Scan for the cell matching the given text and deliver its [x, y] coordinate at center. 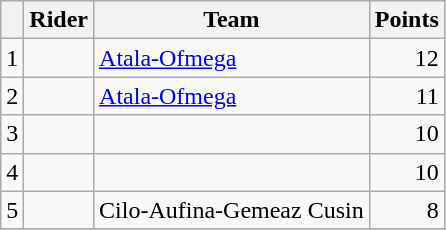
Team [232, 20]
1 [12, 58]
5 [12, 210]
11 [406, 96]
8 [406, 210]
Cilo-Aufina-Gemeaz Cusin [232, 210]
3 [12, 134]
Points [406, 20]
12 [406, 58]
4 [12, 172]
Rider [59, 20]
2 [12, 96]
